Determine the [X, Y] coordinate at the center of the cell enclosing the given text.  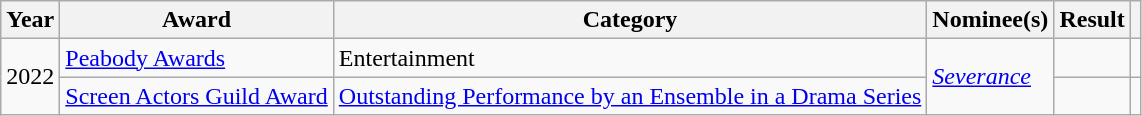
Year [30, 20]
Category [630, 20]
Severance [990, 77]
Result [1092, 20]
Nominee(s) [990, 20]
Peabody Awards [196, 58]
Award [196, 20]
Screen Actors Guild Award [196, 96]
Entertainment [630, 58]
Outstanding Performance by an Ensemble in a Drama Series [630, 96]
2022 [30, 77]
